Pinpoint the cell where the given text exists, returning its (X, Y) midpoint coordinate. 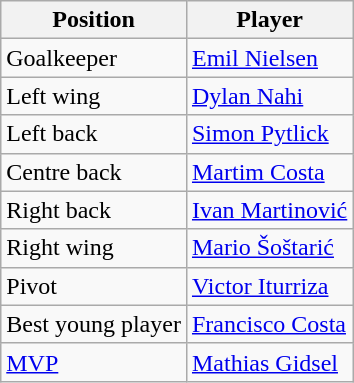
Martim Costa (269, 172)
Goalkeeper (94, 58)
Mathias Gidsel (269, 362)
Position (94, 20)
Best young player (94, 324)
Simon Pytlick (269, 134)
Pivot (94, 286)
Player (269, 20)
Right wing (94, 248)
Victor Iturriza (269, 286)
Ivan Martinović (269, 210)
Left wing (94, 96)
Right back (94, 210)
Francisco Costa (269, 324)
Centre back (94, 172)
Left back (94, 134)
Dylan Nahi (269, 96)
MVP (94, 362)
Mario Šoštarić (269, 248)
Emil Nielsen (269, 58)
